Find where the given text appears and provide that cell's center as [x, y] coordinate. 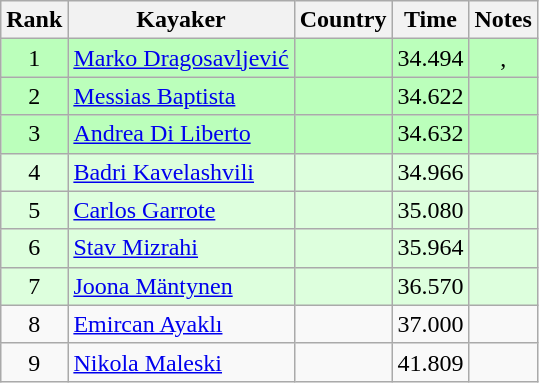
Marko Dragosavljević [181, 58]
35.964 [430, 248]
Messias Baptista [181, 96]
2 [34, 96]
34.622 [430, 96]
Kayaker [181, 20]
34.966 [430, 172]
5 [34, 210]
Country [343, 20]
1 [34, 58]
3 [34, 134]
Andrea Di Liberto [181, 134]
34.494 [430, 58]
Nikola Maleski [181, 362]
36.570 [430, 286]
7 [34, 286]
34.632 [430, 134]
Badri Kavelashvili [181, 172]
35.080 [430, 210]
Rank [34, 20]
9 [34, 362]
Time [430, 20]
Stav Mizrahi [181, 248]
41.809 [430, 362]
Carlos Garrote [181, 210]
, [503, 58]
6 [34, 248]
Notes [503, 20]
Emircan Ayaklı [181, 324]
Joona Mäntynen [181, 286]
8 [34, 324]
37.000 [430, 324]
4 [34, 172]
